For the text-containing cell, return its midpoint in [X, Y] coordinate format. 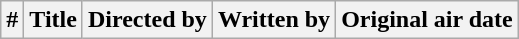
Original air date [428, 20]
Written by [274, 20]
Title [54, 20]
Directed by [147, 20]
# [12, 20]
